Return [X, Y] of the center of cell containing provided text 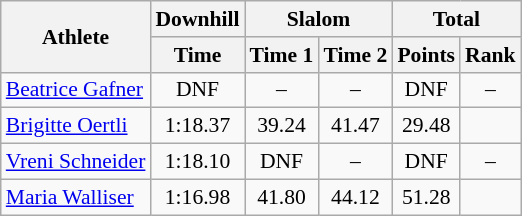
Vreni Schneider [76, 162]
Slalom [319, 19]
41.80 [282, 197]
Points [426, 55]
Total [456, 19]
Time [197, 55]
39.24 [282, 126]
1:16.98 [197, 197]
51.28 [426, 197]
Maria Walliser [76, 197]
44.12 [355, 197]
Downhill [197, 19]
Beatrice Gafner [76, 90]
Time 1 [282, 55]
1:18.37 [197, 126]
1:18.10 [197, 162]
Rank [490, 55]
41.47 [355, 126]
Time 2 [355, 55]
Brigitte Oertli [76, 126]
29.48 [426, 126]
Athlete [76, 36]
